Capture the cell that displays the provided text and extract its (X, Y) central coordinate. 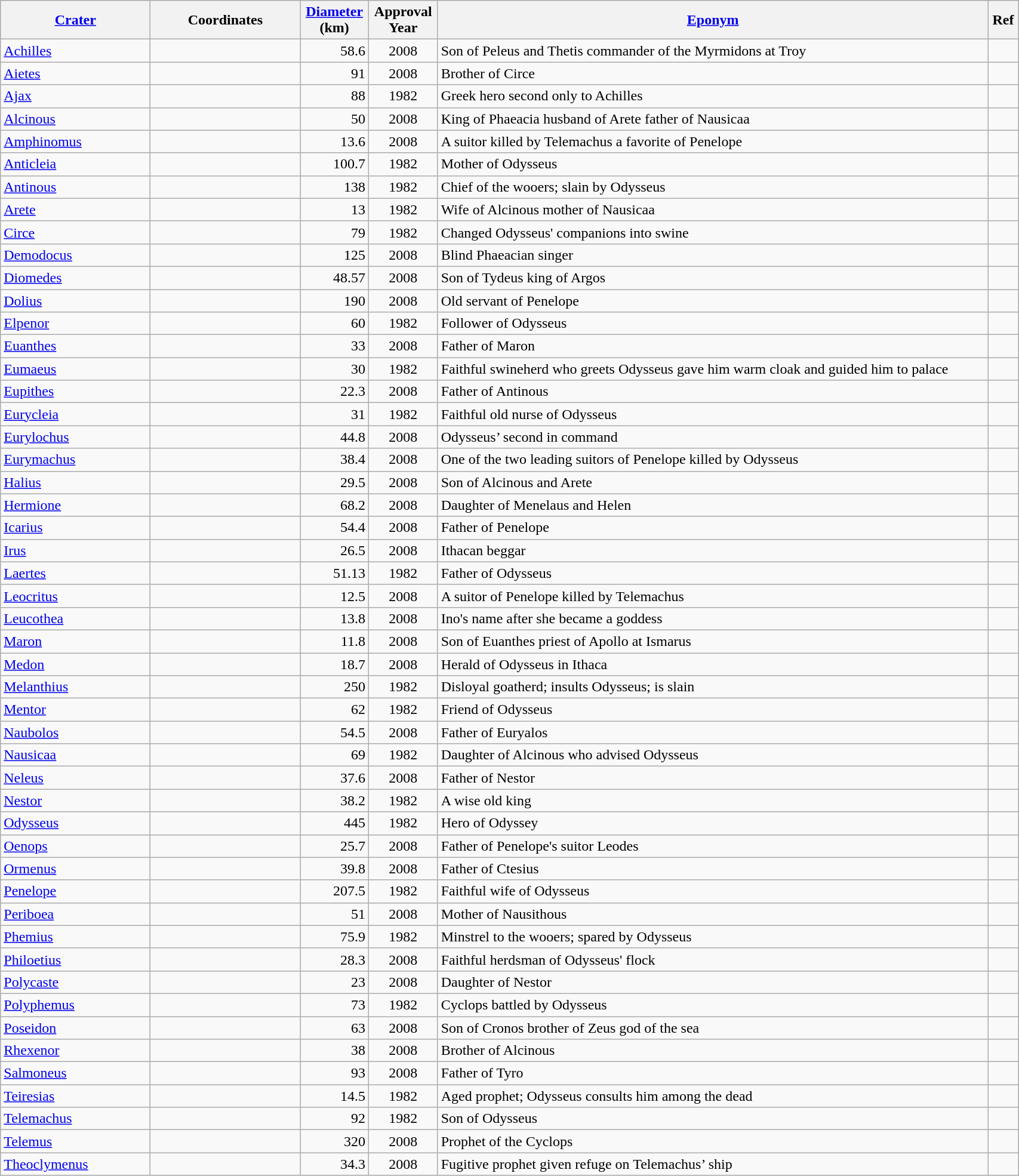
Maron (75, 641)
445 (334, 823)
Circe (75, 232)
Faithful old nurse of Odysseus (713, 414)
Dolius (75, 300)
Periboea (75, 914)
31 (334, 414)
Halius (75, 482)
Naubolos (75, 732)
Blind Phaeacian singer (713, 255)
Demodocus (75, 255)
Eurycleia (75, 414)
Euanthes (75, 346)
Hermione (75, 505)
Crater (75, 20)
Father of Maron (713, 346)
68.2 (334, 505)
23 (334, 982)
125 (334, 255)
28.3 (334, 959)
62 (334, 710)
Herald of Odysseus in Ithaca (713, 664)
Nausicaa (75, 755)
Father of Euryalos (713, 732)
ApprovalYear (403, 20)
63 (334, 1027)
44.8 (334, 437)
Father of Penelope's suitor Leodes (713, 846)
Elpenor (75, 324)
A suitor killed by Telemachus a favorite of Penelope (713, 141)
Penelope (75, 891)
13.8 (334, 618)
A suitor of Penelope killed by Telemachus (713, 596)
Arete (75, 210)
Salmoneus (75, 1073)
Old servant of Penelope (713, 300)
Leucothea (75, 618)
Polycaste (75, 982)
26.5 (334, 550)
Poseidon (75, 1027)
Daughter of Menelaus and Helen (713, 505)
75.9 (334, 937)
190 (334, 300)
73 (334, 1005)
Mentor (75, 710)
Father of Odysseus (713, 573)
Medon (75, 664)
34.3 (334, 1164)
Eurylochus (75, 437)
Polyphemus (75, 1005)
Eupithes (75, 392)
Minstrel to the wooers; spared by Odysseus (713, 937)
Disloyal goatherd; insults Odysseus; is slain (713, 687)
Father of Ctesius (713, 869)
Son of Peleus and Thetis commander of the Myrmidons at Troy (713, 51)
93 (334, 1073)
13 (334, 210)
39.8 (334, 869)
50 (334, 119)
Ormenus (75, 869)
Father of Nestor (713, 778)
Diameter(km) (334, 20)
Cyclops battled by Odysseus (713, 1005)
King of Phaeacia husband of Arete father of Nausicaa (713, 119)
Brother of Circe (713, 73)
Chief of the wooers; slain by Odysseus (713, 187)
Alcinous (75, 119)
Greek hero second only to Achilles (713, 96)
60 (334, 324)
Father of Tyro (713, 1073)
13.6 (334, 141)
88 (334, 96)
Icarius (75, 528)
Ref (1003, 20)
58.6 (334, 51)
Son of Alcinous and Arete (713, 482)
14.5 (334, 1096)
Fugitive prophet given refuge on Telemachus’ ship (713, 1164)
Daughter of Nestor (713, 982)
Son of Euanthes priest of Apollo at Ismarus (713, 641)
Nestor (75, 801)
18.7 (334, 664)
Father of Penelope (713, 528)
207.5 (334, 891)
250 (334, 687)
Follower of Odysseus (713, 324)
Telemus (75, 1141)
Faithful herdsman of Odysseus' flock (713, 959)
11.8 (334, 641)
Odysseus (75, 823)
51 (334, 914)
Telemachus (75, 1119)
Coordinates (226, 20)
Friend of Odysseus (713, 710)
Antinous (75, 187)
320 (334, 1141)
Daughter of Alcinous who advised Odysseus (713, 755)
Irus (75, 550)
38.4 (334, 460)
Theoclymenus (75, 1164)
Melanthius (75, 687)
Ino's name after she became a goddess (713, 618)
Diomedes (75, 278)
Wife of Alcinous mother of Nausicaa (713, 210)
33 (334, 346)
29.5 (334, 482)
Rhexenor (75, 1051)
A wise old king (713, 801)
Neleus (75, 778)
Ajax (75, 96)
Prophet of the Cyclops (713, 1141)
Teiresias (75, 1096)
Mother of Nausithous (713, 914)
91 (334, 73)
Laertes (75, 573)
38.2 (334, 801)
Son of Cronos brother of Zeus god of the sea (713, 1027)
37.6 (334, 778)
54.4 (334, 528)
Oenops (75, 846)
Philoetius (75, 959)
Eponym (713, 20)
Father of Antinous (713, 392)
Eumaeus (75, 369)
22.3 (334, 392)
12.5 (334, 596)
Eurymachus (75, 460)
138 (334, 187)
Brother of Alcinous (713, 1051)
One of the two leading suitors of Penelope killed by Odysseus (713, 460)
Phemius (75, 937)
Faithful wife of Odysseus (713, 891)
Changed Odysseus' companions into swine (713, 232)
79 (334, 232)
Odysseus’ second in command (713, 437)
Hero of Odyssey (713, 823)
Amphinomus (75, 141)
38 (334, 1051)
92 (334, 1119)
Son of Tydeus king of Argos (713, 278)
Anticleia (75, 164)
Ithacan beggar (713, 550)
Mother of Odysseus (713, 164)
Aietes (75, 73)
Aged prophet; Odysseus consults him among the dead (713, 1096)
48.57 (334, 278)
69 (334, 755)
Faithful swineherd who greets Odysseus gave him warm cloak and guided him to palace (713, 369)
54.5 (334, 732)
Achilles (75, 51)
51.13 (334, 573)
Son of Odysseus (713, 1119)
30 (334, 369)
100.7 (334, 164)
25.7 (334, 846)
Leocritus (75, 596)
